Pinpoint the cell where the given text exists, returning its (X, Y) midpoint coordinate. 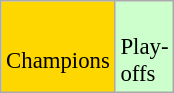
Champions (58, 47)
Play-offs (144, 47)
